Capture the cell that displays the provided text and extract its (X, Y) central coordinate. 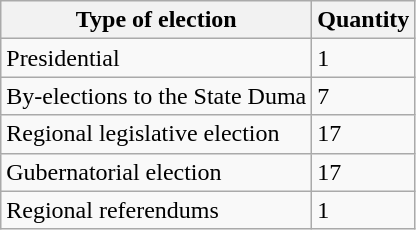
By-elections to the State Duma (156, 96)
Type of election (156, 20)
7 (364, 96)
Presidential (156, 58)
Quantity (364, 20)
Regional legislative election (156, 134)
Gubernatorial election (156, 172)
Regional referendums (156, 210)
